For the text-containing cell, return its midpoint in (X, Y) coordinate format. 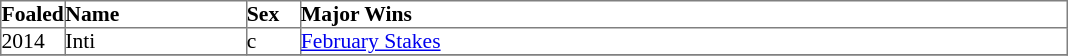
February Stakes (683, 42)
Name (156, 14)
Sex (273, 14)
Major Wins (683, 14)
Inti (156, 42)
c (273, 42)
Foaled (33, 14)
2014 (33, 42)
